Provide the [x, y] coordinate of the cell's center where the given text is located.  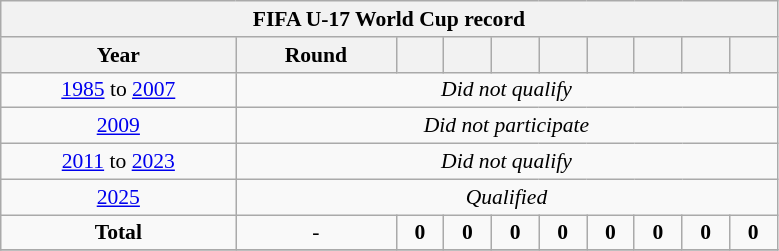
Qualified [506, 197]
- [316, 233]
2011 to 2023 [118, 162]
Round [316, 55]
FIFA U-17 World Cup record [389, 19]
Total [118, 233]
1985 to 2007 [118, 90]
2025 [118, 197]
Did not participate [506, 126]
2009 [118, 126]
Year [118, 55]
